Return [X, Y] of the center of cell containing provided text 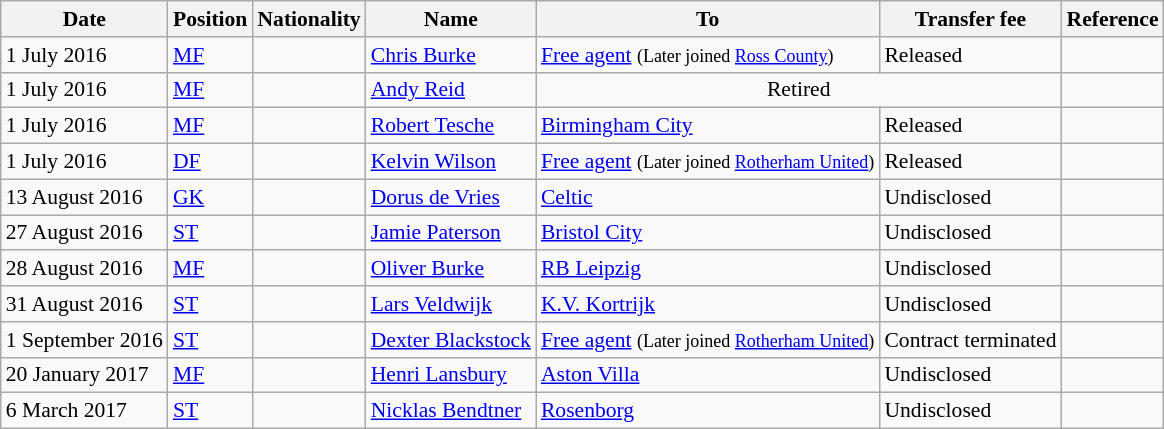
Andy Reid [451, 90]
DF [210, 162]
1 September 2016 [84, 340]
Nationality [308, 19]
Celtic [708, 197]
Date [84, 19]
Rosenborg [708, 411]
Dexter Blackstock [451, 340]
6 March 2017 [84, 411]
Henri Lansbury [451, 375]
Birmingham City [708, 126]
Jamie Paterson [451, 233]
Name [451, 19]
GK [210, 197]
31 August 2016 [84, 304]
Robert Tesche [451, 126]
RB Leipzig [708, 269]
Nicklas Bendtner [451, 411]
Transfer fee [970, 19]
Kelvin Wilson [451, 162]
Retired [799, 90]
Contract terminated [970, 340]
27 August 2016 [84, 233]
13 August 2016 [84, 197]
K.V. Kortrijk [708, 304]
Chris Burke [451, 55]
28 August 2016 [84, 269]
Reference [1113, 19]
Lars Veldwijk [451, 304]
Bristol City [708, 233]
Position [210, 19]
To [708, 19]
Free agent (Later joined Ross County) [708, 55]
Oliver Burke [451, 269]
Aston Villa [708, 375]
Dorus de Vries [451, 197]
20 January 2017 [84, 375]
